Find where the given text appears and provide that cell's center as [X, Y] coordinate. 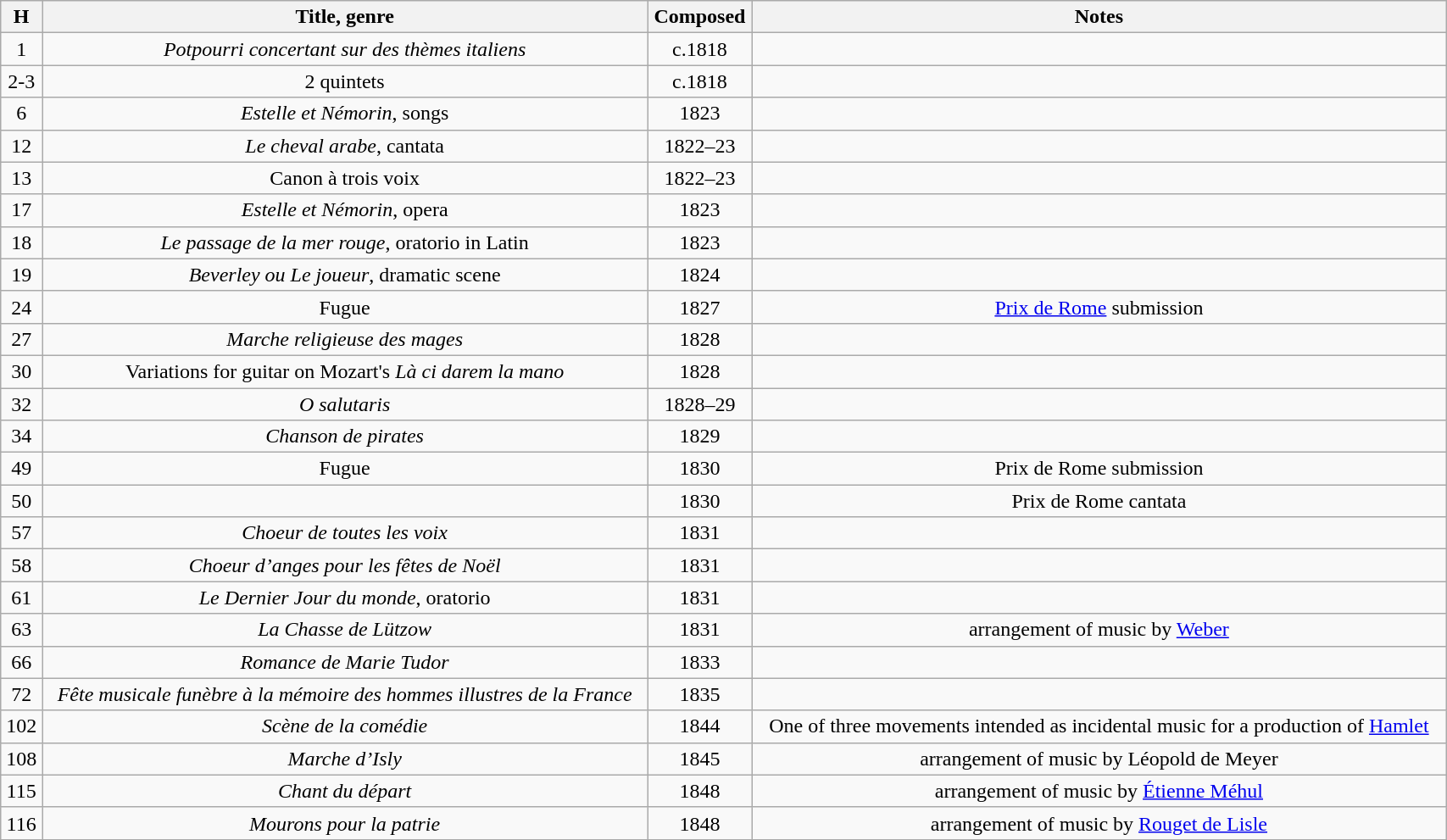
Chanson de pirates [345, 437]
27 [22, 339]
57 [22, 533]
17 [22, 210]
6 [22, 114]
58 [22, 565]
49 [22, 469]
18 [22, 242]
116 [22, 823]
Marche d’Isly [345, 759]
Mourons pour la patrie [345, 823]
61 [22, 598]
Title, genre [345, 17]
La Chasse de Lützow [345, 630]
2-3 [22, 81]
Potpourri concertant sur des thèmes italiens [345, 49]
Chant du départ [345, 791]
72 [22, 694]
Estelle et Némorin, opera [345, 210]
Estelle et Némorin, songs [345, 114]
1829 [700, 437]
1844 [700, 726]
Notes [1099, 17]
1 [22, 49]
32 [22, 404]
Le Dernier Jour du monde, oratorio [345, 598]
arrangement of music by Étienne Méhul [1099, 791]
Marche religieuse des mages [345, 339]
Canon à trois voix [345, 178]
One of three movements intended as incidental music for a production of Hamlet [1099, 726]
13 [22, 178]
arrangement of music by Léopold de Meyer [1099, 759]
19 [22, 275]
Choeur d’anges pour les fêtes de Noël [345, 565]
Le cheval arabe, cantata [345, 146]
1835 [700, 694]
1833 [700, 662]
30 [22, 371]
Fête musicale funèbre à la mémoire des hommes illustres de la France [345, 694]
1827 [700, 307]
Scène de la comédie [345, 726]
1824 [700, 275]
50 [22, 501]
102 [22, 726]
1845 [700, 759]
24 [22, 307]
O salutaris [345, 404]
34 [22, 437]
12 [22, 146]
H [22, 17]
108 [22, 759]
63 [22, 630]
2 quintets [345, 81]
Romance de Marie Tudor [345, 662]
Composed [700, 17]
Variations for guitar on Mozart's Là ci darem la mano [345, 371]
66 [22, 662]
Le passage de la mer rouge, oratorio in Latin [345, 242]
Beverley ou Le joueur, dramatic scene [345, 275]
arrangement of music by Weber [1099, 630]
115 [22, 791]
arrangement of music by Rouget de Lisle [1099, 823]
Choeur de toutes les voix [345, 533]
Prix de Rome cantata [1099, 501]
1828–29 [700, 404]
